Pinpoint the cell where the given text exists, returning its [x, y] midpoint coordinate. 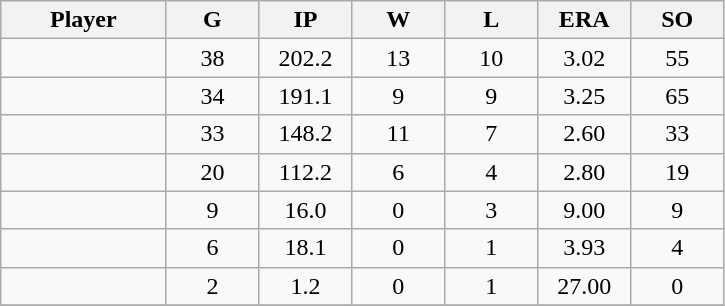
1.2 [306, 286]
11 [398, 134]
18.1 [306, 248]
3.93 [584, 248]
W [398, 20]
2 [212, 286]
20 [212, 172]
2.60 [584, 134]
IP [306, 20]
L [492, 20]
3.02 [584, 58]
148.2 [306, 134]
112.2 [306, 172]
34 [212, 96]
2.80 [584, 172]
27.00 [584, 286]
7 [492, 134]
55 [678, 58]
16.0 [306, 210]
G [212, 20]
9.00 [584, 210]
ERA [584, 20]
191.1 [306, 96]
19 [678, 172]
3 [492, 210]
10 [492, 58]
Player [84, 20]
65 [678, 96]
38 [212, 58]
3.25 [584, 96]
SO [678, 20]
13 [398, 58]
202.2 [306, 58]
